Return the [X, Y] coordinate for the center point of the cell that contains the specified text.  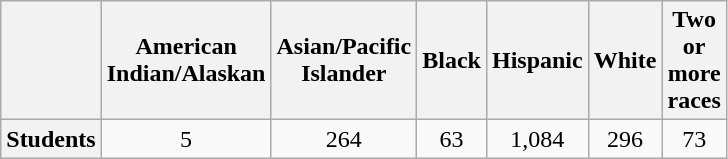
5 [186, 139]
American Indian/Alaskan [186, 60]
264 [344, 139]
73 [694, 139]
Students [51, 139]
63 [452, 139]
Asian/Pacific Islander [344, 60]
Black [452, 60]
Two or more races [694, 60]
Hispanic [537, 60]
296 [625, 139]
White [625, 60]
1,084 [537, 139]
